Output the [x, y] coordinate of the center of the cell containing the given text.  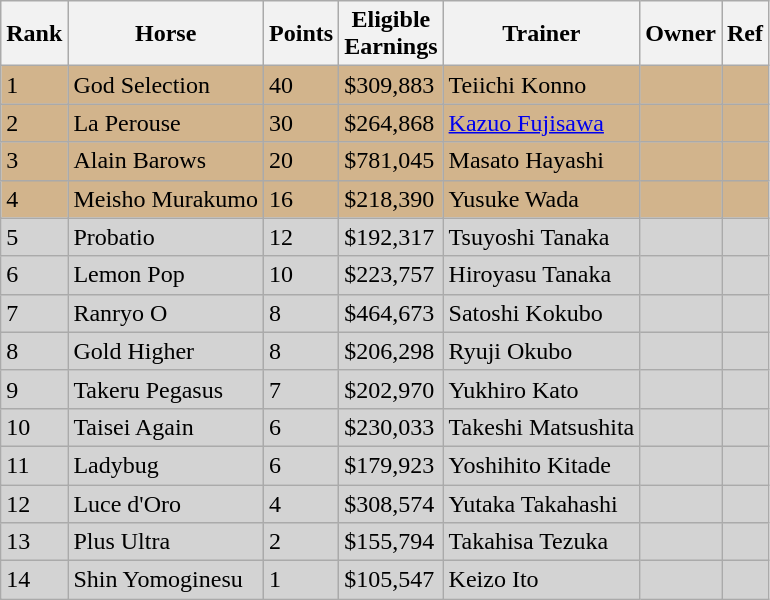
Rank [34, 34]
Ref [746, 34]
God Selection [166, 85]
Yutaka Takahashi [542, 503]
Trainer [542, 34]
16 [302, 199]
$179,923 [391, 465]
Probatio [166, 237]
$464,673 [391, 313]
Owner [681, 34]
$781,045 [391, 161]
$309,883 [391, 85]
3 [34, 161]
$202,970 [391, 389]
Taisei Again [166, 427]
30 [302, 123]
Yusuke Wada [542, 199]
Keizo Ito [542, 580]
Takahisa Tezuka [542, 542]
9 [34, 389]
Satoshi Kokubo [542, 313]
Ranryo O [166, 313]
Alain Barows [166, 161]
Hiroyasu Tanaka [542, 275]
Points [302, 34]
$223,757 [391, 275]
Kazuo Fujisawa [542, 123]
$192,317 [391, 237]
$218,390 [391, 199]
5 [34, 237]
$105,547 [391, 580]
Horse [166, 34]
La Perouse [166, 123]
Teiichi Konno [542, 85]
Ladybug [166, 465]
$155,794 [391, 542]
Yoshihito Kitade [542, 465]
$308,574 [391, 503]
Luce d'Oro [166, 503]
40 [302, 85]
Takeru Pegasus [166, 389]
14 [34, 580]
20 [302, 161]
Plus Ultra [166, 542]
Meisho Murakumo [166, 199]
Masato Hayashi [542, 161]
11 [34, 465]
$230,033 [391, 427]
EligibleEarnings [391, 34]
Shin Yomoginesu [166, 580]
Gold Higher [166, 351]
Lemon Pop [166, 275]
$264,868 [391, 123]
$206,298 [391, 351]
Yukhiro Kato [542, 389]
Takeshi Matsushita [542, 427]
Ryuji Okubo [542, 351]
Tsuyoshi Tanaka [542, 237]
13 [34, 542]
